Return the [X, Y] coordinate for the center point of the cell that contains the specified text.  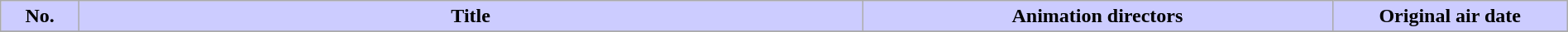
Original air date [1450, 16]
Animation directors [1097, 16]
No. [40, 16]
Title [470, 16]
